Identify which cell holds the provided text, then report its (X, Y) central coordinate. 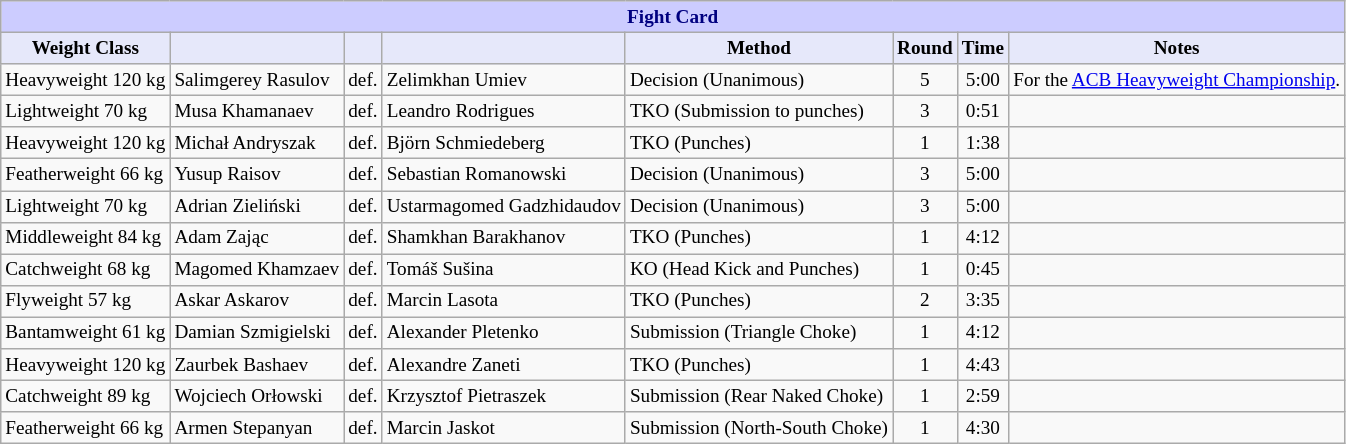
4:43 (982, 365)
Shamkhan Barakhanov (504, 238)
Michał Andryszak (257, 143)
Sebastian Romanowski (504, 175)
4:30 (982, 428)
Zaurbek Bashaev (257, 365)
Adam Zając (257, 238)
For the ACB Heavyweight Championship. (1177, 80)
Bantamweight 61 kg (86, 333)
Magomed Khamzaev (257, 270)
Notes (1177, 48)
Catchweight 89 kg (86, 396)
2 (926, 301)
1:38 (982, 143)
Fight Card (673, 17)
Leandro Rodrigues (504, 111)
Zelimkhan Umiev (504, 80)
Björn Schmiedeberg (504, 143)
0:45 (982, 270)
Askar Askarov (257, 301)
Yusup Raisov (257, 175)
3:35 (982, 301)
Adrian Zieliński (257, 206)
Flyweight 57 kg (86, 301)
TKO (Submission to punches) (758, 111)
Damian Szmigielski (257, 333)
Weight Class (86, 48)
Submission (North-South Choke) (758, 428)
0:51 (982, 111)
Marcin Lasota (504, 301)
Alexandre Zaneti (504, 365)
Salimgerey Rasulov (257, 80)
Submission (Rear Naked Choke) (758, 396)
Alexander Pletenko (504, 333)
Time (982, 48)
Tomáš Sušina (504, 270)
Middleweight 84 kg (86, 238)
Musa Khamanaev (257, 111)
Wojciech Orłowski (257, 396)
Armen Stepanyan (257, 428)
Marcin Jaskot (504, 428)
Method (758, 48)
2:59 (982, 396)
Submission (Triangle Choke) (758, 333)
Ustarmagomed Gadzhidaudov (504, 206)
KO (Head Kick and Punches) (758, 270)
Catchweight 68 kg (86, 270)
Krzysztof Pietraszek (504, 396)
Round (926, 48)
5 (926, 80)
